Scan for the cell matching the given text and deliver its [X, Y] coordinate at center. 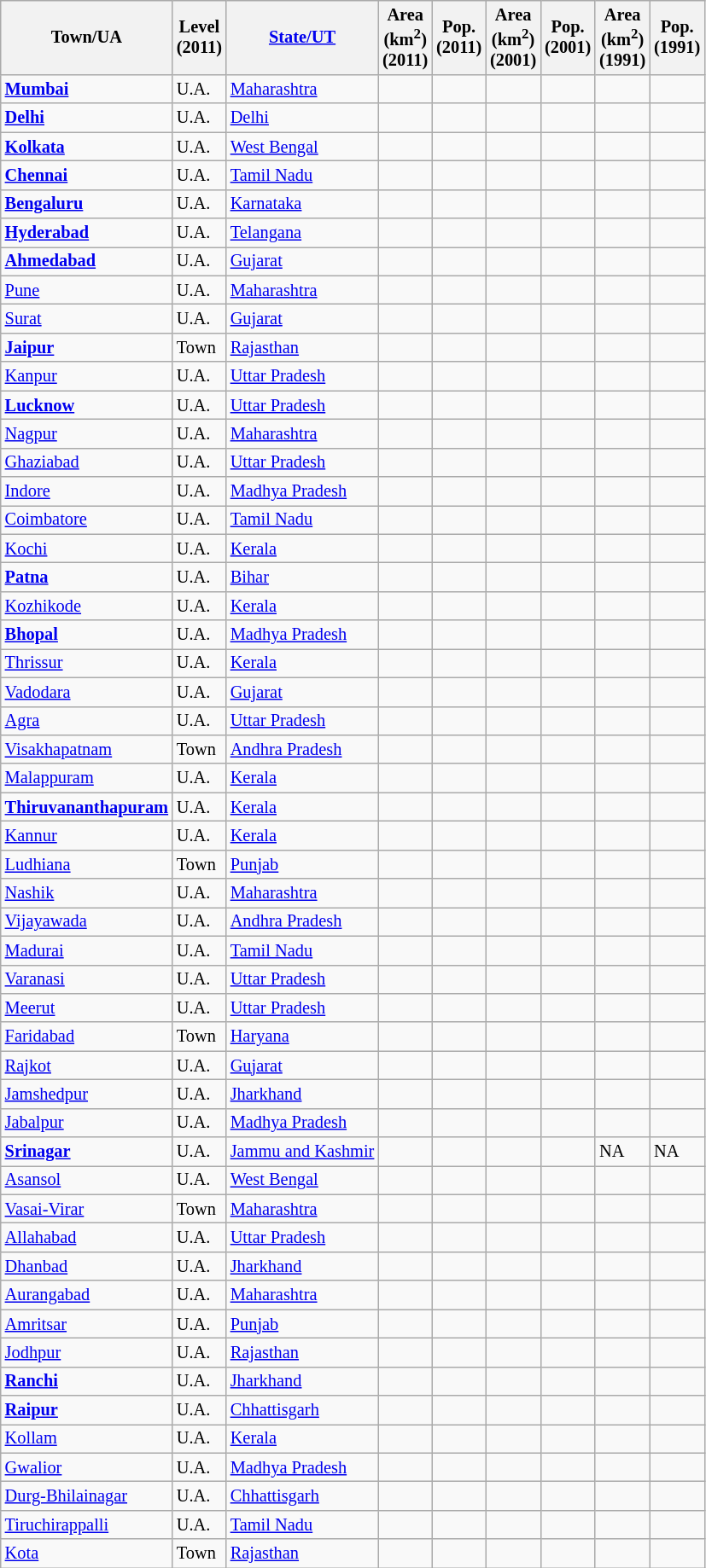
Ranchi [87, 1381]
Area(km2)(2001) [513, 38]
Pune [87, 290]
Thrissur [87, 663]
Pop.(2001) [568, 38]
Asansol [87, 1180]
Durg-Bhilainagar [87, 1495]
Raipur [87, 1409]
Chennai [87, 175]
Thiruvananthapuram [87, 807]
Nagpur [87, 433]
Patna [87, 577]
Dhanbad [87, 1266]
Gwalior [87, 1467]
Vijayawada [87, 921]
Kannur [87, 835]
Visakhapatnam [87, 749]
Pop.(2011) [459, 38]
Area(km2)(1991) [622, 38]
Srinagar [87, 1152]
Karnataka [302, 204]
Level(2011) [200, 38]
Ludhiana [87, 864]
Indore [87, 491]
Haryana [302, 1037]
Malappuram [87, 778]
Rajkot [87, 1066]
Area(km2)(2011) [405, 38]
Coimbatore [87, 520]
Bengaluru [87, 204]
Aurangabad [87, 1295]
Allahabad [87, 1238]
Ahmedabad [87, 261]
Meerut [87, 1008]
Nashik [87, 893]
Mumbai [87, 89]
Kanpur [87, 376]
Lucknow [87, 405]
Jaipur [87, 347]
State/UT [302, 38]
Town/UA [87, 38]
Jamshedpur [87, 1094]
Varanasi [87, 979]
Madurai [87, 950]
Vasai-Virar [87, 1209]
Agra [87, 721]
Bhopal [87, 635]
Kozhikode [87, 606]
Telangana [302, 233]
Pop.(1991) [677, 38]
Kochi [87, 549]
Faridabad [87, 1037]
Kota [87, 1553]
Surat [87, 319]
Amritsar [87, 1324]
Tiruchirappalli [87, 1524]
Vadodara [87, 692]
Hyderabad [87, 233]
Ghaziabad [87, 462]
Jammu and Kashmir [302, 1152]
Bihar [302, 577]
Kolkata [87, 147]
Jabalpur [87, 1123]
Kollam [87, 1438]
Jodhpur [87, 1352]
